Return the [X, Y] coordinate for the center point of the cell that contains the specified text.  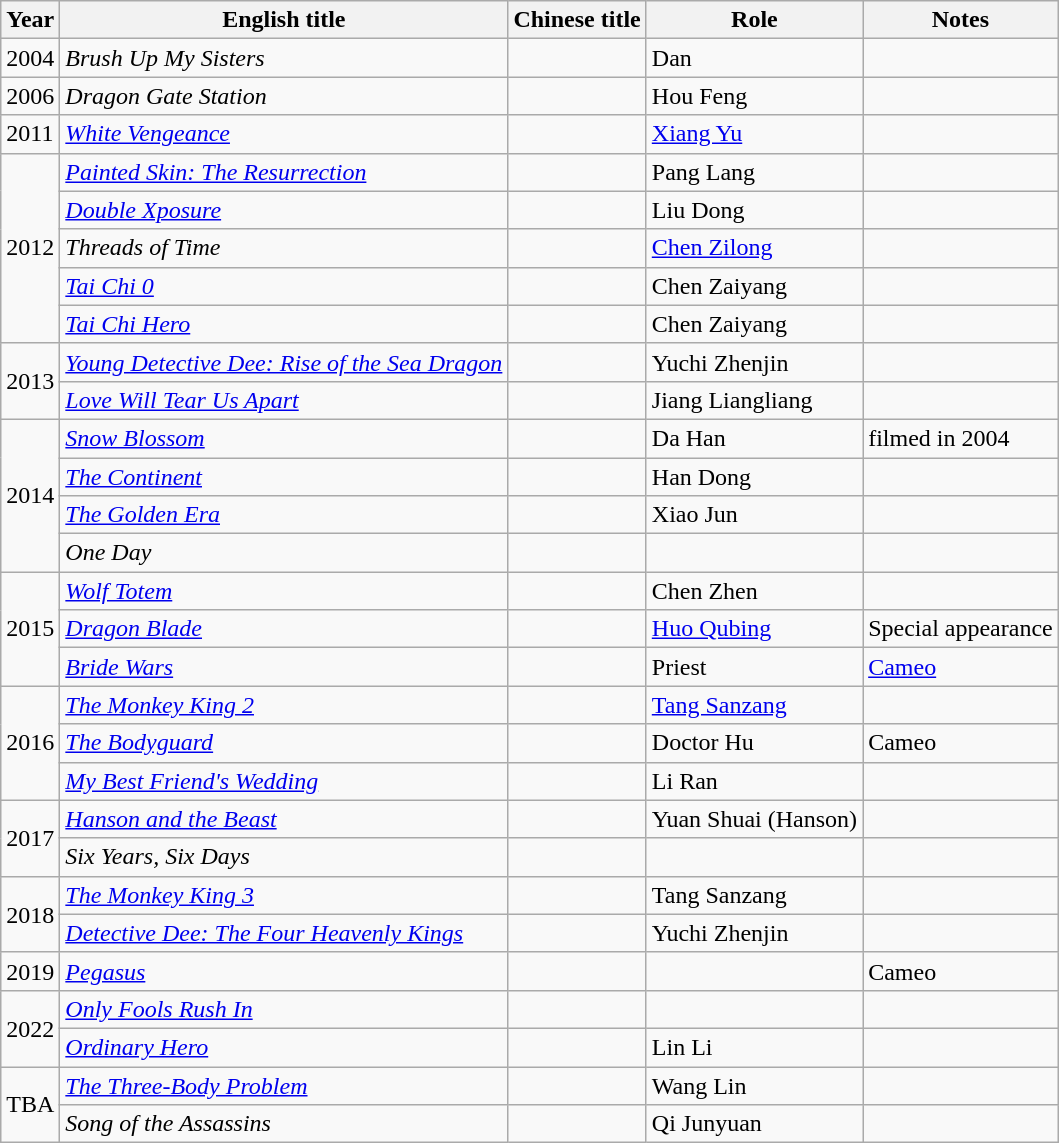
2022 [30, 1028]
The Monkey King 3 [284, 895]
The Three-Body Problem [284, 1085]
Ordinary Hero [284, 1047]
Love Will Tear Us Apart [284, 400]
My Best Friend's Wedding [284, 781]
2018 [30, 914]
Xiao Jun [754, 515]
The Golden Era [284, 515]
Dragon Blade [284, 629]
White Vengeance [284, 134]
Jiang Liangliang [754, 400]
Bride Wars [284, 667]
Brush Up My Sisters [284, 58]
Wang Lin [754, 1085]
Hou Feng [754, 96]
Huo Qubing [754, 629]
Qi Junyuan [754, 1124]
Threads of Time [284, 248]
Pegasus [284, 971]
Song of the Assassins [284, 1124]
Dan [754, 58]
2019 [30, 971]
Notes [961, 20]
Han Dong [754, 477]
2014 [30, 495]
Yuan Shuai (Hanson) [754, 819]
Only Fools Rush In [284, 1009]
TBA [30, 1104]
Snow Blossom [284, 438]
Young Detective Dee: Rise of the Sea Dragon [284, 362]
Chen Zilong [754, 248]
The Continent [284, 477]
Liu Dong [754, 210]
Painted Skin: The Resurrection [284, 172]
The Bodyguard [284, 743]
Hanson and the Beast [284, 819]
Pang Lang [754, 172]
English title [284, 20]
Tai Chi Hero [284, 324]
2016 [30, 743]
Da Han [754, 438]
Double Xposure [284, 210]
2012 [30, 248]
Li Ran [754, 781]
Special appearance [961, 629]
Xiang Yu [754, 134]
Wolf Totem [284, 591]
Role [754, 20]
Lin Li [754, 1047]
Six Years, Six Days [284, 857]
2015 [30, 629]
One Day [284, 553]
2011 [30, 134]
Chen Zhen [754, 591]
Chinese title [577, 20]
Doctor Hu [754, 743]
2004 [30, 58]
Tai Chi 0 [284, 286]
Priest [754, 667]
Dragon Gate Station [284, 96]
filmed in 2004 [961, 438]
The Monkey King 2 [284, 705]
2006 [30, 96]
Year [30, 20]
Detective Dee: The Four Heavenly Kings [284, 933]
2017 [30, 838]
2013 [30, 381]
